Search for the cell housing the specified text and yield its (X, Y) center coordinate. 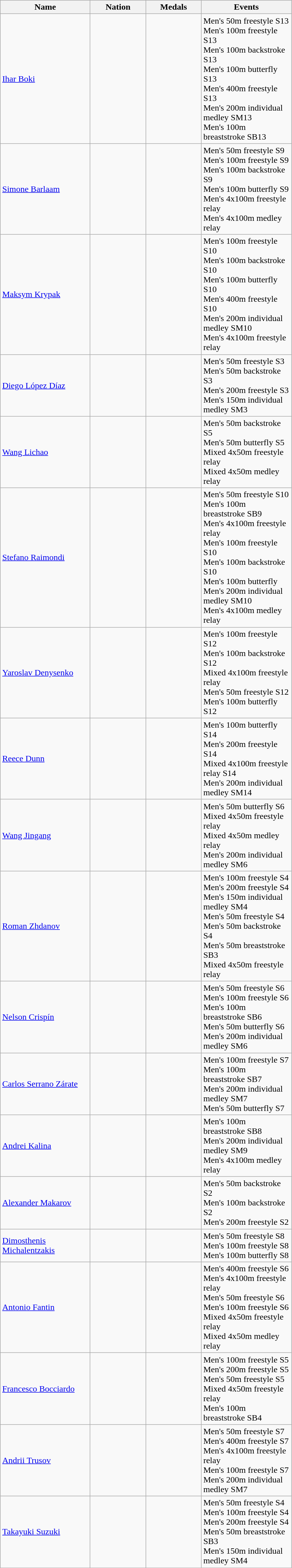
Men's 50m freestyle S7Men's 400m freestyle S7Men's 4x100m freestyle relayMen's 100m freestyle S7Men's 200m individual medley SM7 (246, 1460)
Men's 50m freestyle S3Men's 50m backstroke S3Men's 200m freestyle S3Men's 150m individual medley SM3 (246, 385)
Takayuki Suzuki (45, 1532)
Men's 100m freestyle S7Men's 100m breaststroke SB7Men's 200m individual medley SM7Men's 50m butterfly S7 (246, 1084)
Simone Barlaam (45, 189)
Men's 100m freestyle S12Men's 100m backstroke S12Mixed 4x100m freestyle relayMen's 50m freestyle S12Men's 100m butterfly S12 (246, 673)
Alexander Makarov (45, 1203)
Men's 100m breaststroke SB8Men's 200m individual medley SM9Men's 4x100m medley relay (246, 1146)
Men's 100m butterfly S14Men's 200m freestyle S14Mixed 4x100m freestyle relay S14Men's 200m individual medley SM14 (246, 759)
Francesco Bocciardo (45, 1389)
Men's 50m freestyle S8Men's 100m freestyle S8Men's 100m butterfly S8 (246, 1246)
Men's 50m freestyle S6Men's 100m freestyle S6Men's 100m breaststroke SB6Men's 50m butterfly S6Men's 200m individual medley SM6 (246, 1017)
Roman Zhdanov (45, 926)
Men's 50m freestyle S4Men's 100m freestyle S4Men's 200m freestyle S4Men's 50m breaststroke SB3Men's 150m individual medley SM4 (246, 1532)
Nelson Crispín (45, 1017)
Andrii Trusov (45, 1460)
Diego López Díaz (45, 385)
Medals (173, 7)
Stefano Raimondi (45, 558)
Yaroslav Denysenko (45, 673)
Wang Jingang (45, 835)
Men's 400m freestyle S6Men's 4x100m freestyle relayMen's 50m freestyle S6Men's 100m freestyle S6Mixed 4x50m freestyle relayMixed 4x50m medley relay (246, 1307)
Men's 50m backstroke S2Men's 100m backstroke S2Men's 200m freestyle S2 (246, 1203)
Reece Dunn (45, 759)
Nation (118, 7)
Wang Lichao (45, 452)
Ihar Boki (45, 79)
Men's 50m butterfly S6Mixed 4x50m freestyle relayMixed 4x50m medley relayMen's 200m individual medley SM6 (246, 835)
Antonio Fantin (45, 1307)
Andrei Kalina (45, 1146)
Maksym Krypak (45, 294)
Men's 50m backstroke S5Men's 50m butterfly S5Mixed 4x50m freestyle relayMixed 4x50m medley relay (246, 452)
Men's 50m freestyle S9Men's 100m freestyle S9Men's 100m backstroke S9Men's 100m butterfly S9Men's 4x100m freestyle relayMen's 4x100m medley relay (246, 189)
Name (45, 7)
Dimosthenis Michalentzakis (45, 1246)
Men's 100m freestyle S5Men's 200m freestyle S5Men's 50m freestyle S5Mixed 4x50m freestyle relayMen's 100m breaststroke SB4 (246, 1389)
Events (246, 7)
Carlos Serrano Zárate (45, 1084)
